Return (X, Y) of the center of cell containing provided text 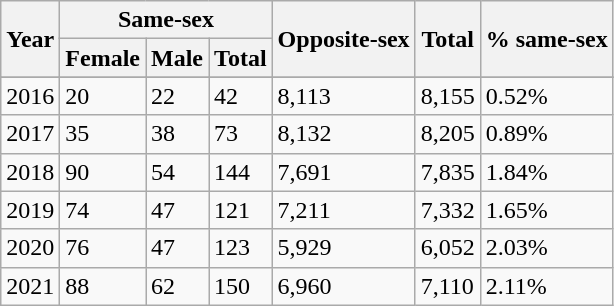
150 (241, 286)
2021 (30, 286)
7,835 (448, 172)
% same-sex (546, 39)
Male (178, 58)
90 (103, 172)
5,929 (344, 248)
0.52% (546, 96)
Opposite-sex (344, 39)
2019 (30, 210)
7,332 (448, 210)
8,205 (448, 134)
2020 (30, 248)
8,132 (344, 134)
76 (103, 248)
1.65% (546, 210)
42 (241, 96)
20 (103, 96)
2.03% (546, 248)
7,110 (448, 286)
73 (241, 134)
8,155 (448, 96)
Year (30, 39)
121 (241, 210)
144 (241, 172)
0.89% (546, 134)
88 (103, 286)
2016 (30, 96)
62 (178, 286)
123 (241, 248)
2.11% (546, 286)
7,211 (344, 210)
Female (103, 58)
74 (103, 210)
7,691 (344, 172)
6,052 (448, 248)
35 (103, 134)
22 (178, 96)
38 (178, 134)
1.84% (546, 172)
8,113 (344, 96)
2018 (30, 172)
6,960 (344, 286)
2017 (30, 134)
Same-sex (166, 20)
54 (178, 172)
